Determine the [X, Y] coordinate at the center of the cell enclosing the given text.  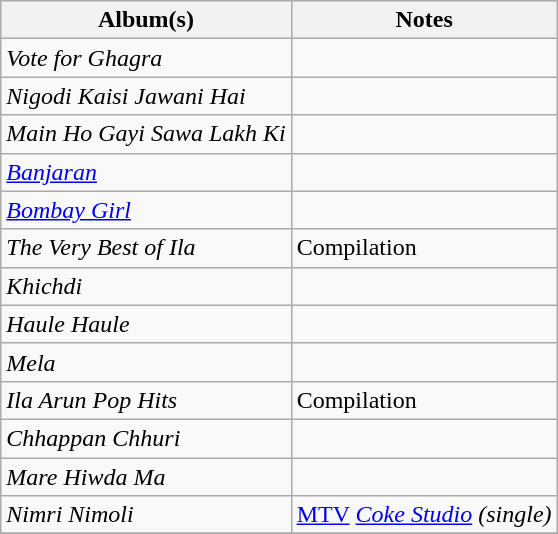
The Very Best of Ila [146, 248]
Nimri Nimoli [146, 515]
Vote for Ghagra [146, 58]
Mela [146, 362]
Nigodi Kaisi Jawani Hai [146, 96]
Notes [424, 20]
Chhappan Chhuri [146, 438]
Mare Hiwda Ma [146, 477]
Haule Haule [146, 324]
Bombay Girl [146, 210]
MTV Coke Studio (single) [424, 515]
Ila Arun Pop Hits [146, 400]
Main Ho Gayi Sawa Lakh Ki [146, 134]
Banjaran [146, 172]
Album(s) [146, 20]
Khichdi [146, 286]
